Return (x, y) of the center of cell containing provided text 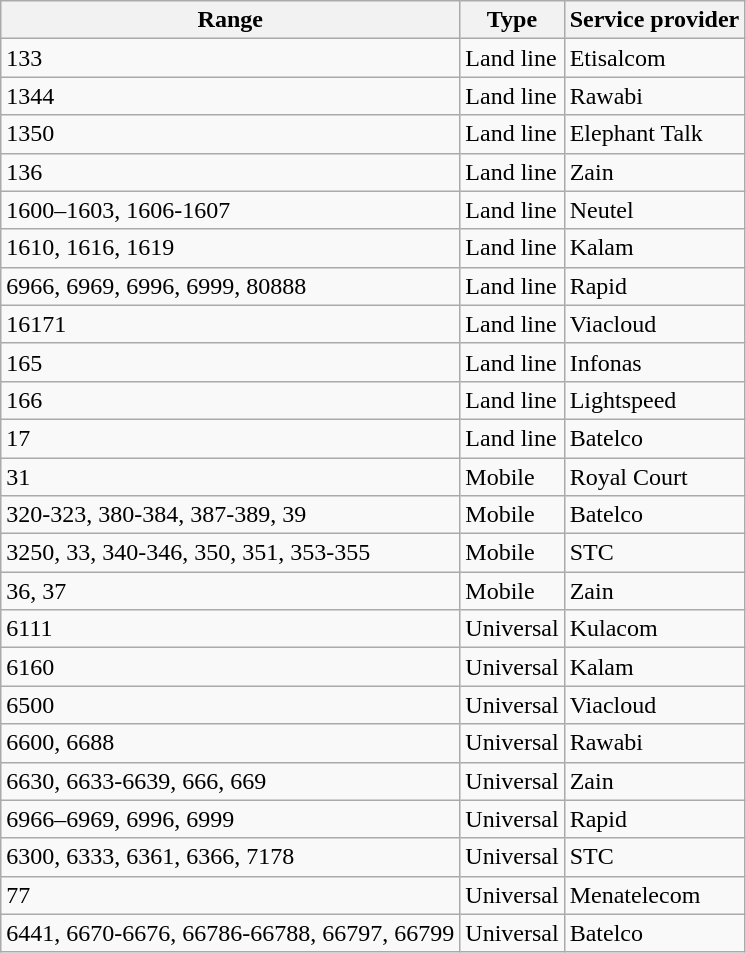
1610, 1616, 1619 (230, 248)
3250, 33, 340-346, 350, 351, 353-355 (230, 553)
320-323, 380-384, 387-389, 39 (230, 515)
6500 (230, 705)
Service provider (654, 20)
166 (230, 400)
6160 (230, 667)
6441, 6670-6676, 66786-66788, 66797, 66799 (230, 933)
6600, 6688 (230, 743)
Royal Court (654, 477)
6111 (230, 629)
136 (230, 172)
31 (230, 477)
Neutel (654, 210)
Lightspeed (654, 400)
1344 (230, 96)
Elephant Talk (654, 134)
165 (230, 362)
6300, 6333, 6361, 6366, 7178 (230, 857)
Range (230, 20)
Type (512, 20)
6966, 6969, 6996, 6999, 80888 (230, 286)
1600–1603, 1606-1607 (230, 210)
6966–6969, 6996, 6999 (230, 819)
1350 (230, 134)
Kulacom (654, 629)
Infonas (654, 362)
Etisalcom (654, 58)
36, 37 (230, 591)
16171 (230, 324)
133 (230, 58)
6630, 6633-6639, 666, 669 (230, 781)
17 (230, 438)
Menatelecom (654, 895)
77 (230, 895)
